Provide the [x, y] coordinate of the cell's center where the given text is located.  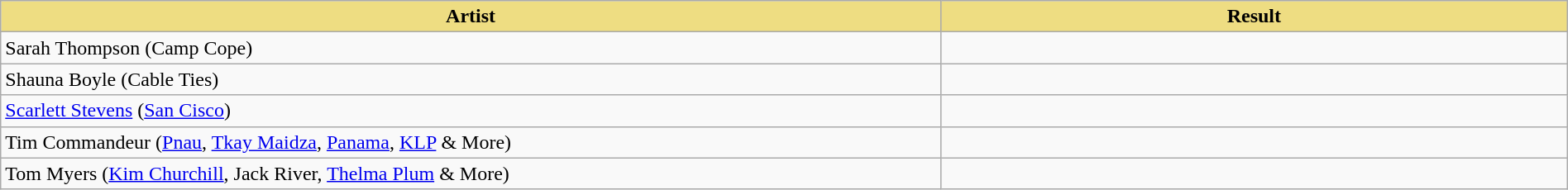
Tim Commandeur (Pnau, Tkay Maidza, Panama, KLP & More) [471, 142]
Sarah Thompson (Camp Cope) [471, 48]
Tom Myers (Kim Churchill, Jack River, Thelma Plum & More) [471, 173]
Artist [471, 17]
Result [1254, 17]
Shauna Boyle (Cable Ties) [471, 79]
Scarlett Stevens (San Cisco) [471, 111]
